Find where the given text appears and provide that cell's center as [X, Y] coordinate. 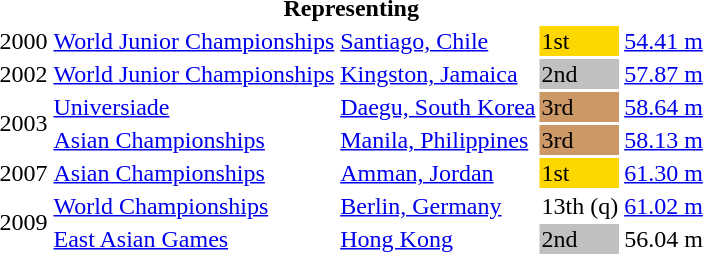
13th (q) [580, 206]
Daegu, South Korea [438, 107]
Berlin, Germany [438, 206]
Santiago, Chile [438, 41]
World Championships [194, 206]
East Asian Games [194, 239]
Manila, Philippines [438, 140]
Hong Kong [438, 239]
Amman, Jordan [438, 173]
Universiade [194, 107]
Kingston, Jamaica [438, 74]
